Locate the cell with the specified text and output its (x, y) center coordinate. 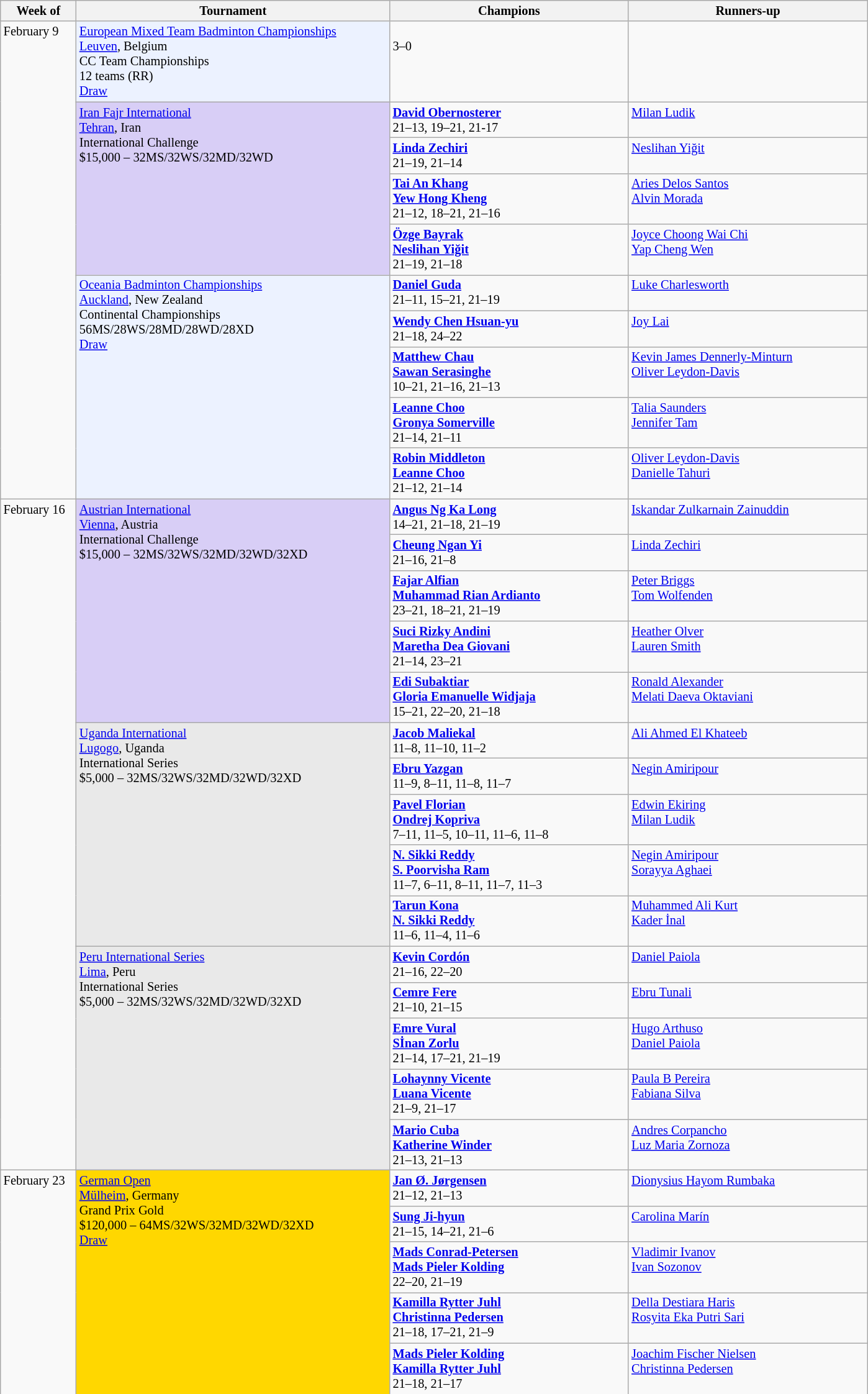
Fajar Alfian Muhammad Rian Ardianto23–21, 18–21, 21–19 (509, 596)
Kevin James Dennerly-Minturn Oliver Leydon-Davis (748, 372)
Ebru Yazgan11–9, 8–11, 11–8, 11–7 (509, 776)
Luke Charlesworth (748, 293)
Milan Ludik (748, 120)
Negin Amiripour Sorayya Aghaei (748, 870)
Angus Ng Ka Long14–21, 21–18, 21–19 (509, 517)
Daniel Paiola (748, 964)
Kevin Cordón21–16, 22–20 (509, 964)
Joyce Choong Wai Chi Yap Cheng Wen (748, 250)
Leanne Choo Gronya Somerville21–14, 21–11 (509, 422)
Hugo Arthuso Daniel Paiola (748, 1043)
Linda Zechiri21–19, 21–14 (509, 155)
Talia Saunders Jennifer Tam (748, 422)
Kamilla Rytter Juhl Christinna Pedersen21–18, 17–21, 21–9 (509, 1318)
Carolina Marín (748, 1224)
Ronald Alexander Melati Daeva Oktaviani (748, 697)
Oliver Leydon-Davis Danielle Tahuri (748, 473)
Heather Olver Lauren Smith (748, 647)
Dionysius Hayom Rumbaka (748, 1188)
February 23 (38, 1282)
Andres Corpancho Luz Maria Zornoza (748, 1145)
Mario Cuba Katherine Winder21–13, 21–13 (509, 1145)
Wendy Chen Hsuan-yu21–18, 24–22 (509, 329)
David Obernosterer21–13, 19–21, 21-17 (509, 120)
Sung Ji-hyun21–15, 14–21, 21–6 (509, 1224)
Cheung Ngan Yi21–16, 21–8 (509, 552)
Iskandar Zulkarnain Zainuddin (748, 517)
Tournament (233, 11)
February 9 (38, 260)
German OpenMülheim, GermanyGrand Prix Gold$120,000 – 64MS/32WS/32MD/32WD/32XDDraw (233, 1282)
Della Destiara Haris Rosyita Eka Putri Sari (748, 1318)
Oceania Badminton ChampionshipsAuckland, New ZealandContinental Championships56MS/28WS/28MD/28WD/28XDDraw (233, 386)
February 16 (38, 835)
Cemre Fere21–10, 21–15 (509, 1000)
Özge Bayrak Neslihan Yiğit21–19, 21–18 (509, 250)
European Mixed Team Badminton ChampionshipsLeuven, BelgiumCC Team Championships12 teams (RR)Draw (233, 61)
Uganda InternationalLugogo, UgandaInternational Series$5,000 – 32MS/32WS/32MD/32WD/32XD (233, 834)
Jacob Maliekal11–8, 11–10, 11–2 (509, 740)
Edi Subaktiar Gloria Emanuelle Widjaja15–21, 22–20, 21–18 (509, 697)
Edwin Ekiring Milan Ludik (748, 819)
Daniel Guda21–11, 15–21, 21–19 (509, 293)
Mads Conrad-Petersen Mads Pieler Kolding22–20, 21–19 (509, 1267)
Aries Delos Santos Alvin Morada (748, 199)
Champions (509, 11)
Iran Fajr InternationalTehran, IranInternational Challenge$15,000 – 32MS/32WS/32MD/32WD (233, 189)
3–0 (509, 61)
N. Sikki Reddy S. Poorvisha Ram11–7, 6–11, 8–11, 11–7, 11–3 (509, 870)
Lohaynny Vicente Luana Vicente21–9, 21–17 (509, 1094)
Robin Middleton Leanne Choo21–12, 21–14 (509, 473)
Austrian InternationalVienna, AustriaInternational Challenge$15,000 – 32MS/32WS/32MD/32WD/32XD (233, 611)
Mads Pieler Kolding Kamilla Rytter Juhl21–18, 21–17 (509, 1369)
Pavel Florian Ondrej Kopriva7–11, 11–5, 10–11, 11–6, 11–8 (509, 819)
Ebru Tunali (748, 1000)
Peter Briggs Tom Wolfenden (748, 596)
Emre Vural Sİnan Zorlu21–14, 17–21, 21–19 (509, 1043)
Muhammed Ali Kurt Kader İnal (748, 921)
Peru International SeriesLima, PeruInternational Series$5,000 – 32MS/32WS/32MD/32WD/32XD (233, 1058)
Matthew Chau Sawan Serasinghe10–21, 21–16, 21–13 (509, 372)
Joachim Fischer Nielsen Christinna Pedersen (748, 1369)
Paula B Pereira Fabiana Silva (748, 1094)
Negin Amiripour (748, 776)
Tai An Khang Yew Hong Kheng21–12, 18–21, 21–16 (509, 199)
Vladimir Ivanov Ivan Sozonov (748, 1267)
Suci Rizky Andini Maretha Dea Giovani21–14, 23–21 (509, 647)
Ali Ahmed El Khateeb (748, 740)
Neslihan Yiğit (748, 155)
Tarun Kona N. Sikki Reddy11–6, 11–4, 11–6 (509, 921)
Linda Zechiri (748, 552)
Jan Ø. Jørgensen21–12, 21–13 (509, 1188)
Runners-up (748, 11)
Joy Lai (748, 329)
Week of (38, 11)
